Identify which cell holds the provided text, then report its (x, y) central coordinate. 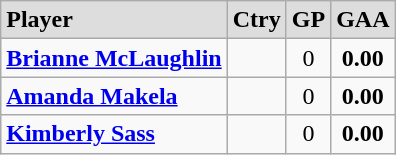
Brianne McLaughlin (114, 58)
Kimberly Sass (114, 134)
GAA (363, 20)
Ctry (256, 20)
Player (114, 20)
Amanda Makela (114, 96)
GP (308, 20)
